Detect which cell encompasses the target text, then output its [x, y] center coordinate. 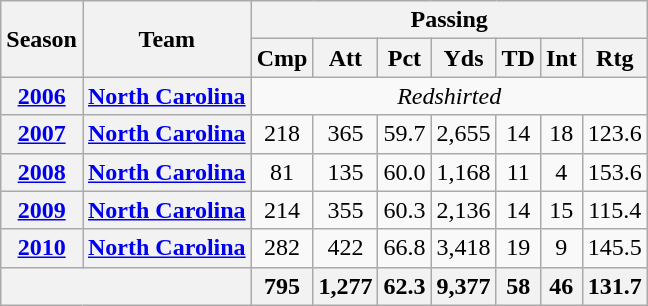
795 [282, 286]
2007 [42, 134]
4 [561, 172]
282 [282, 248]
145.5 [614, 248]
Team [166, 39]
9 [561, 248]
214 [282, 210]
60.0 [404, 172]
131.7 [614, 286]
Pct [404, 58]
2,136 [464, 210]
9,377 [464, 286]
Passing [449, 20]
153.6 [614, 172]
62.3 [404, 286]
18 [561, 134]
1,277 [346, 286]
115.4 [614, 210]
1,168 [464, 172]
123.6 [614, 134]
Cmp [282, 58]
2009 [42, 210]
365 [346, 134]
422 [346, 248]
15 [561, 210]
60.3 [404, 210]
11 [518, 172]
81 [282, 172]
2006 [42, 96]
135 [346, 172]
3,418 [464, 248]
2010 [42, 248]
46 [561, 286]
2008 [42, 172]
Att [346, 58]
19 [518, 248]
355 [346, 210]
2,655 [464, 134]
Season [42, 39]
Rtg [614, 58]
TD [518, 58]
66.8 [404, 248]
Yds [464, 58]
59.7 [404, 134]
58 [518, 286]
Redshirted [449, 96]
Int [561, 58]
218 [282, 134]
